Search for the cell housing the specified text and yield its (x, y) center coordinate. 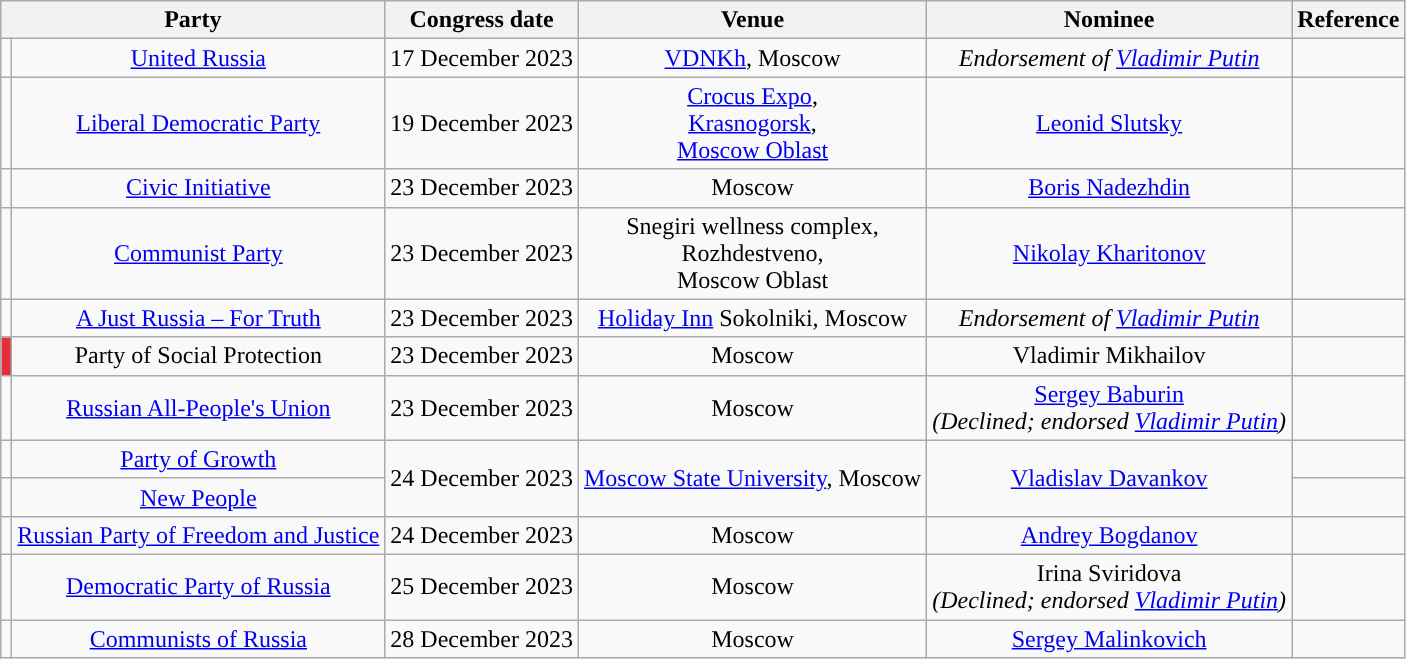
Irina Sviridova (Declined; endorsed Vladimir Putin) (1110, 586)
Communists of Russia (198, 639)
Venue (752, 20)
Nominee (1110, 20)
Boris Nadezhdin (1110, 188)
Holiday Inn Sokolniki, Moscow (752, 318)
Reference (1348, 20)
Liberal Democratic Party (198, 123)
Crocus Expo,Krasnogorsk,Moscow Oblast (752, 123)
Andrey Bogdanov (1110, 535)
Party of Social Protection (198, 356)
Moscow State University, Moscow (752, 478)
Snegiri wellness complex,Rozhdestveno,Moscow Oblast (752, 253)
Vladislav Davankov (1110, 478)
Democratic Party of Russia (198, 586)
28 December 2023 (482, 639)
Nikolay Kharitonov (1110, 253)
VDNKh, Moscow (752, 58)
Congress date (482, 20)
A Just Russia – For Truth (198, 318)
Civic Initiative (198, 188)
Russian Party of Freedom and Justice (198, 535)
25 December 2023 (482, 586)
Party of Growth (198, 459)
New People (198, 497)
Party (193, 20)
Communist Party (198, 253)
Russian All-People's Union (198, 408)
Leonid Slutsky (1110, 123)
19 December 2023 (482, 123)
United Russia (198, 58)
17 December 2023 (482, 58)
Vladimir Mikhailov (1110, 356)
Sergey Baburin (Declined; endorsed Vladimir Putin) (1110, 408)
Sergey Malinkovich (1110, 639)
